Search for the cell housing the specified text and yield its (x, y) center coordinate. 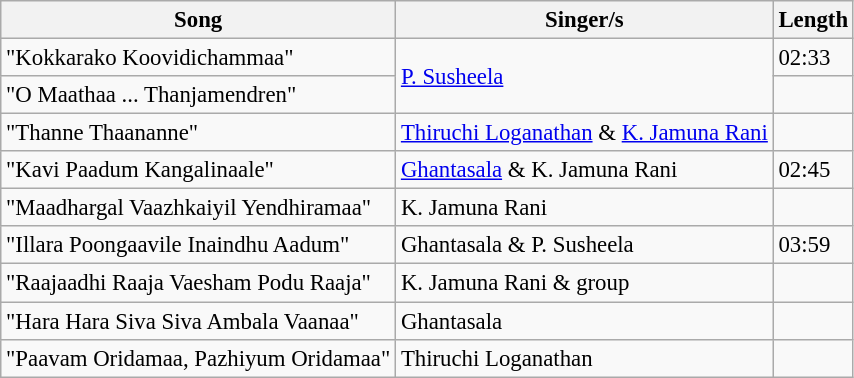
"Paavam Oridamaa, Pazhiyum Oridamaa" (198, 358)
"Kokkarako Koovidichammaa" (198, 58)
"Thanne Thaananne" (198, 133)
"O Maathaa ... Thanjamendren" (198, 95)
Thiruchi Loganathan & K. Jamuna Rani (585, 133)
02:45 (813, 170)
Thiruchi Loganathan (585, 358)
03:59 (813, 245)
Song (198, 20)
"Illara Poongaavile Inaindhu Aadum" (198, 245)
Ghantasala (585, 321)
Singer/s (585, 20)
K. Jamuna Rani (585, 208)
02:33 (813, 58)
"Hara Hara Siva Siva Ambala Vaanaa" (198, 321)
Length (813, 20)
Ghantasala & P. Susheela (585, 245)
K. Jamuna Rani & group (585, 283)
"Kavi Paadum Kangalinaale" (198, 170)
"Raajaadhi Raaja Vaesham Podu Raaja" (198, 283)
Ghantasala & K. Jamuna Rani (585, 170)
P. Susheela (585, 76)
"Maadhargal Vaazhkaiyil Yendhiramaa" (198, 208)
